Extract the [x, y] coordinate from the center of the cell holding the provided text.  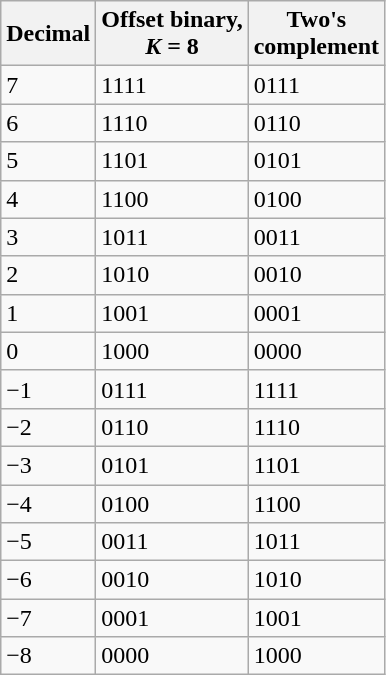
−7 [48, 618]
7 [48, 85]
−5 [48, 542]
1 [48, 313]
−1 [48, 389]
−8 [48, 656]
3 [48, 237]
2 [48, 275]
Two's complement [316, 34]
0 [48, 351]
4 [48, 199]
5 [48, 161]
Offset binary, K = 8 [172, 34]
−3 [48, 465]
6 [48, 123]
−6 [48, 580]
−4 [48, 503]
−2 [48, 427]
Decimal [48, 34]
